Identify which cell holds the provided text, then report its (X, Y) central coordinate. 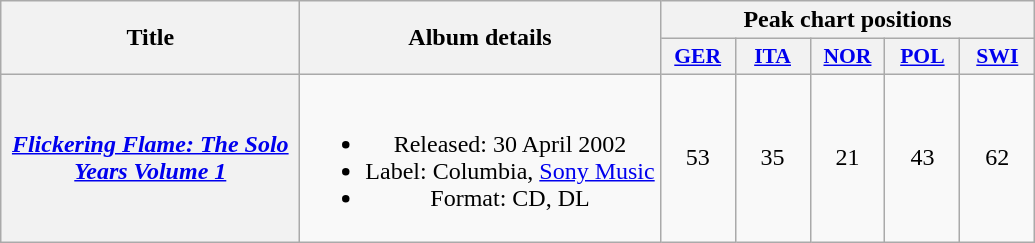
SWI (998, 57)
POL (922, 57)
21 (848, 158)
Released: 30 April 2002Label: Columbia, Sony MusicFormat: CD, DL (480, 158)
43 (922, 158)
Peak chart positions (848, 20)
53 (698, 158)
GER (698, 57)
Album details (480, 38)
ITA (772, 57)
35 (772, 158)
NOR (848, 57)
Flickering Flame: The Solo Years Volume 1 (150, 158)
Title (150, 38)
62 (998, 158)
